Locate the cell with the specified text and output its (X, Y) center coordinate. 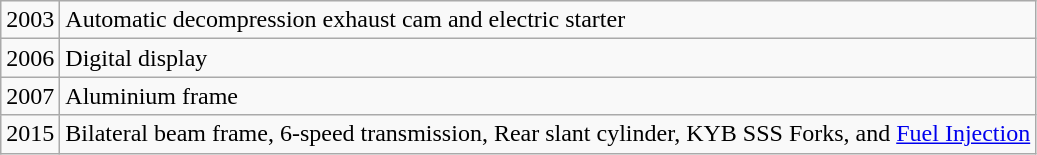
Digital display (548, 58)
2007 (30, 96)
2006 (30, 58)
Automatic decompression exhaust cam and electric starter (548, 20)
Bilateral beam frame, 6-speed transmission, Rear slant cylinder, KYB SSS Forks, and Fuel Injection (548, 134)
Aluminium frame (548, 96)
2003 (30, 20)
2015 (30, 134)
